Identify which cell holds the provided text, then report its (x, y) central coordinate. 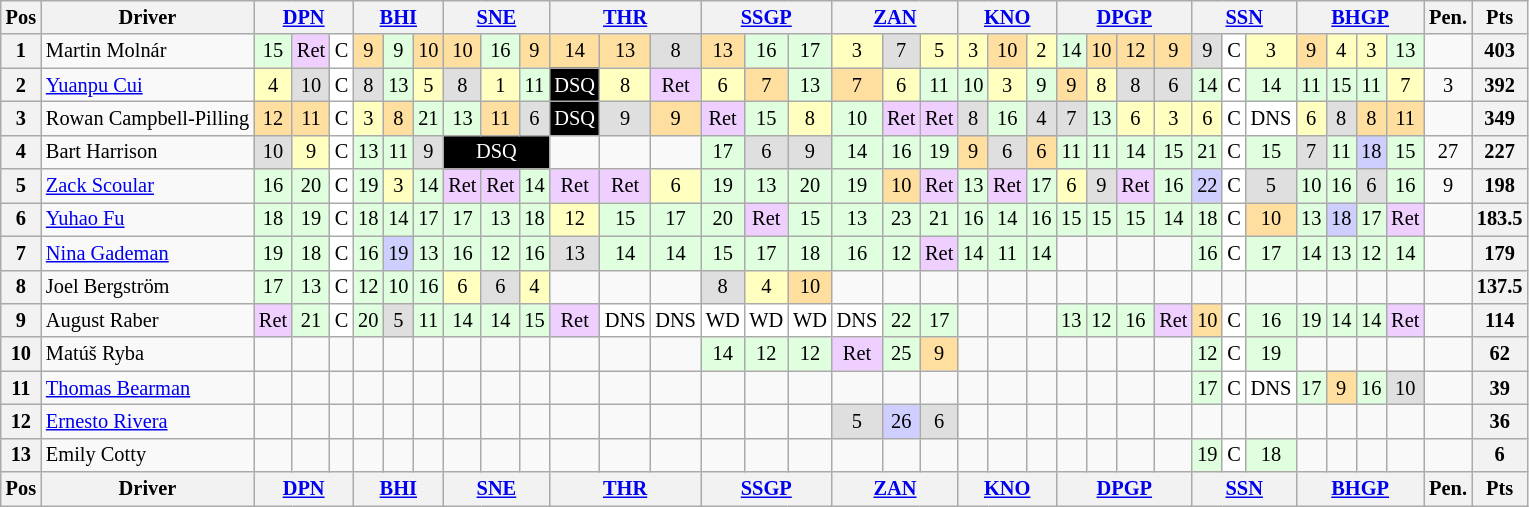
23 (901, 219)
349 (1500, 118)
198 (1500, 186)
179 (1500, 253)
Nina Gademan (148, 253)
Thomas Bearman (148, 388)
114 (1500, 320)
227 (1500, 152)
August Raber (148, 320)
137.5 (1500, 287)
36 (1500, 421)
26 (901, 421)
Yuhao Fu (148, 219)
Matúš Ryba (148, 354)
Joel Bergström (148, 287)
Zack Scoular (148, 186)
Bart Harrison (148, 152)
27 (1448, 152)
Ernesto Rivera (148, 421)
403 (1500, 51)
Martin Molnár (148, 51)
25 (901, 354)
183.5 (1500, 219)
Yuanpu Cui (148, 85)
39 (1500, 388)
Rowan Campbell-Pilling (148, 118)
392 (1500, 85)
62 (1500, 354)
Emily Cotty (148, 455)
